For the text-containing cell, return its midpoint in (x, y) coordinate format. 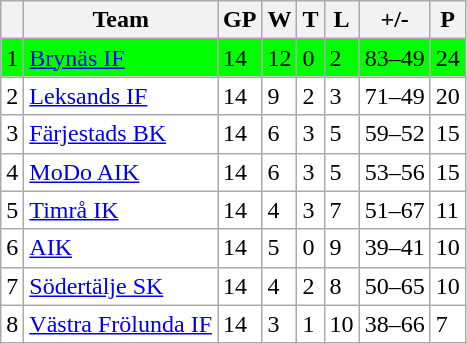
L (342, 20)
Västra Frölunda IF (121, 324)
53–56 (394, 172)
Södertälje SK (121, 286)
T (310, 20)
Brynäs IF (121, 58)
39–41 (394, 248)
Leksands IF (121, 96)
83–49 (394, 58)
Timrå IK (121, 210)
11 (448, 210)
51–67 (394, 210)
Team (121, 20)
Färjestads BK (121, 134)
P (448, 20)
59–52 (394, 134)
GP (240, 20)
71–49 (394, 96)
AIK (121, 248)
+/- (394, 20)
38–66 (394, 324)
W (280, 20)
12 (280, 58)
50–65 (394, 286)
MoDo AIK (121, 172)
24 (448, 58)
20 (448, 96)
